Output the [X, Y] coordinate of the center of the cell containing the given text.  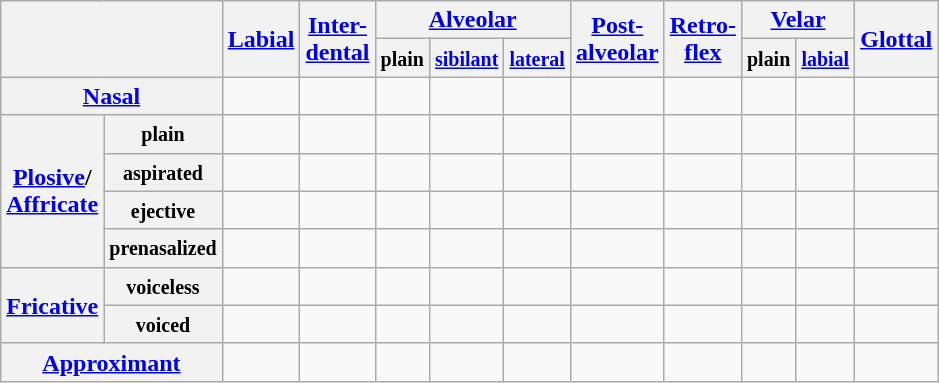
aspirated [163, 172]
Inter-dental [338, 39]
Glottal [896, 39]
Labial [261, 39]
Plosive/Affricate [52, 191]
labial [826, 58]
lateral [538, 58]
Velar [798, 20]
Nasal [112, 96]
voiceless [163, 286]
sibilant [466, 58]
Post-alveolar [617, 39]
Alveolar [472, 20]
ejective [163, 210]
Retro-flex [702, 39]
Fricative [52, 305]
Approximant [112, 362]
voiced [163, 324]
prenasalized [163, 248]
